Extract the [x, y] coordinate from the center of the cell holding the provided text.  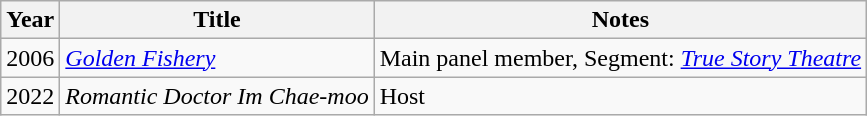
Romantic Doctor Im Chae-moo [217, 96]
Notes [620, 20]
2006 [30, 58]
Main panel member, Segment: True Story Theatre [620, 58]
Host [620, 96]
Golden Fishery [217, 58]
Year [30, 20]
2022 [30, 96]
Title [217, 20]
